For the text-containing cell, return its midpoint in (x, y) coordinate format. 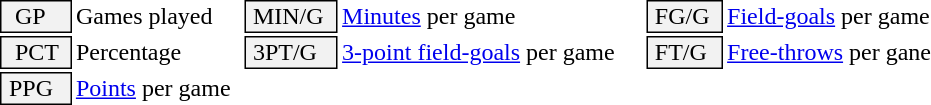
PCT (36, 52)
Games played (158, 16)
Minutes per game (492, 16)
MIN/G (291, 16)
Percentage (158, 52)
FT/G (684, 52)
Points per game (158, 88)
3-point field-goals per game (492, 52)
PPG (36, 88)
3PT/G (291, 52)
FG/G (684, 16)
GP (36, 16)
